Extract the (X, Y) coordinate from the center of the cell holding the provided text.  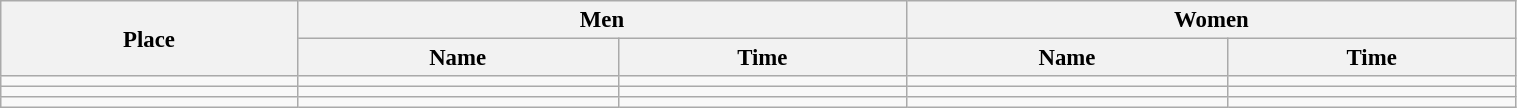
Place (150, 38)
Men (602, 20)
Women (1212, 20)
